Pinpoint the cell where the given text exists, returning its [x, y] midpoint coordinate. 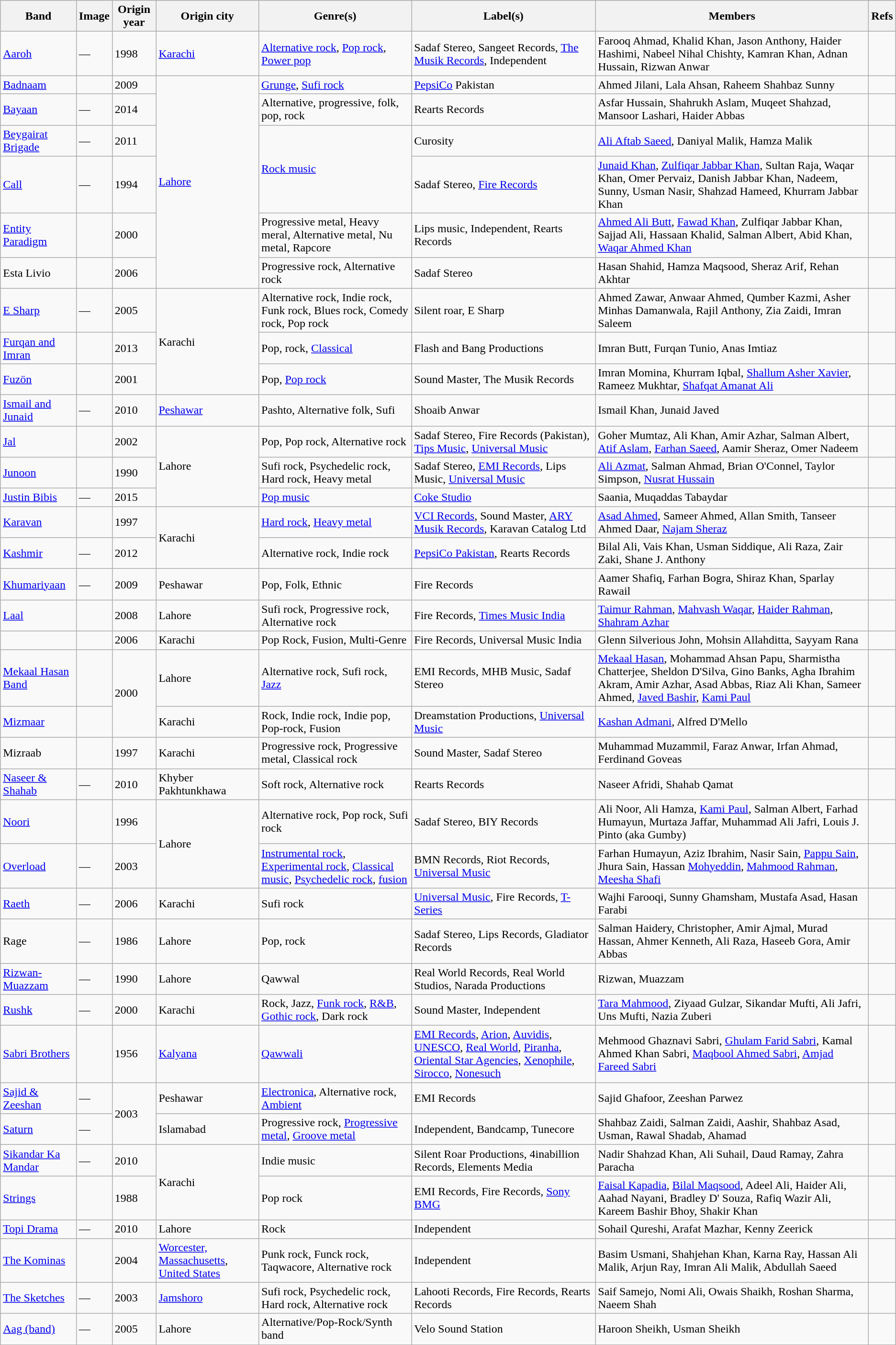
Pashto, Alternative folk, Sufi [335, 410]
Naseer & Shahab [38, 784]
1956 [134, 1054]
Pop, Folk, Ethnic [335, 584]
Jamshoro [208, 1298]
Indie music [335, 1161]
Esta Livio [38, 273]
1996 [134, 822]
Alternative rock, Pop rock, Sufi rock [335, 822]
Ahmed Ali Butt, Fawad Khan, Zulfiqar Jabbar Khan, Sajjad Ali, Hassaan Khalid, Salman Albert, Abid Khan, Waqar Ahmed Khan [732, 235]
Entity Paradigm [38, 235]
Band [38, 16]
Asad Ahmed, Sameer Ahmed, Allan Smith, Tanseer Ahmed Daar, Najam Sheraz [732, 522]
Taimur Rahman, Mahvash Waqar, Haider Rahman, Shahram Azhar [732, 616]
Salman Haidery, Christopher, Amir Ajmal, Murad Hassan, Ahmer Kenneth, Ali Raza, Haseeb Gora, Amir Abbas [732, 941]
Jal [38, 441]
1986 [134, 941]
Aamer Shafiq, Farhan Bogra, Shiraz Khan, Sparlay Rawail [732, 584]
Sadaf Stereo, Fire Records (Pakistan), Tips Music, Universal Music [504, 441]
Pop rock [335, 1198]
Rock music [335, 169]
Independent, Bandcamp, Tunecore [504, 1129]
Coke Studio [504, 497]
Rage [38, 941]
Justin Bibis [38, 497]
Ali Noor, Ali Hamza, Kami Paul, Salman Albert, Farhad Humayun, Murtaza Jaffar, Muhammad Ali Jafri, Louis J. Pinto (aka Gumby) [732, 822]
Sadaf Stereo, BIY Records [504, 822]
Sabri Brothers [38, 1054]
Furqan and Imran [38, 348]
Sound Master, Independent [504, 1010]
Lips music, Independent, Rearts Records [504, 235]
Sufi rock [335, 903]
PepsiCo Pakistan, Rearts Records [504, 554]
Badnaam [38, 85]
Strings [38, 1198]
1988 [134, 1198]
Alternative rock, Indie rock, Funk rock, Blues rock, Comedy rock, Pop rock [335, 310]
The Sketches [38, 1298]
2008 [134, 616]
Alternative rock, Pop rock, Power pop [335, 54]
Nadir Shahzad Khan, Ali Suhail, Daud Ramay, Zahra Paracha [732, 1161]
Bayaan [38, 109]
Islamabad [208, 1129]
Progressive rock, Progressive metal, Classical rock [335, 753]
Sufi rock, Psychedelic rock, Hard rock, Alternative rock [335, 1298]
Kalyana [208, 1054]
Genre(s) [335, 16]
2014 [134, 109]
Origin year [134, 16]
Pop, Pop rock, Alternative rock [335, 441]
Saturn [38, 1129]
Tara Mahmood, Ziyaad Gulzar, Sikandar Mufti, Ali Jafri, Uns Mufti, Nazia Zuberi [732, 1010]
2004 [134, 1260]
Sufi rock, Progressive rock, Alternative rock [335, 616]
Pop, rock [335, 941]
Velo Sound Station [504, 1329]
Haroon Sheikh, Usman Sheikh [732, 1329]
Sufi rock, Psychedelic rock, Hard rock, Heavy metal [335, 473]
VCI Records, Sound Master, ARY Musik Records, Karavan Catalog Ltd [504, 522]
Pop, rock, Classical [335, 348]
EMI Records, Fire Records, Sony BMG [504, 1198]
Farhan Humayun, Aziz Ibrahim, Nasir Sain, Pappu Sain, Jhura Sain, Hassan Mohyeddin, Mahmood Rahman, Meesha Shafi [732, 866]
Rock, Jazz, Funk rock, R&B, Gothic rock, Dark rock [335, 1010]
Sajid Ghafoor, Zeeshan Parwez [732, 1098]
2002 [134, 441]
Ahmed Zawar, Anwaar Ahmed, Qumber Kazmi, Asher Minhas Damanwala, Rajil Anthony, Zia Zaidi, Imran Saleem [732, 310]
Shahbaz Zaidi, Salman Zaidi, Aashir, Shahbaz Asad, Usman, Rawal Shadab, Ahamad [732, 1129]
Dreamstation Productions, Universal Music [504, 722]
Grunge, Sufi rock [335, 85]
Rock, Indie rock, Indie pop, Pop-rock, Fusion [335, 722]
Mizraab [38, 753]
PepsiCo Pakistan [504, 85]
Ismail and Junaid [38, 410]
Qawwali [335, 1054]
2012 [134, 554]
Beygairat Brigade [38, 141]
Silent roar, E Sharp [504, 310]
Khumariyaan [38, 584]
Naseer Afridi, Shahab Qamat [732, 784]
Mekaal Hasan Band [38, 678]
1994 [134, 185]
Karavan [38, 522]
Ismail Khan, Junaid Javed [732, 410]
2015 [134, 497]
Electronica, Alternative rock, Ambient [335, 1098]
Shoaib Anwar [504, 410]
Pop, Pop rock [335, 379]
Pop music [335, 497]
Overload [38, 866]
Members [732, 16]
Sohail Qureshi, Arafat Mazhar, Kenny Zeerick [732, 1229]
Sound Master, The Musik Records [504, 379]
Ali Aftab Saeed, Daniyal Malik, Hamza Malik [732, 141]
Fire Records, Universal Music India [504, 640]
Curosity [504, 141]
Aag (band) [38, 1329]
Goher Mumtaz, Ali Khan, Amir Azhar, Salman Albert, Atif Aslam, Farhan Saeed, Aamir Sheraz, Omer Nadeem [732, 441]
2013 [134, 348]
Topi Drama [38, 1229]
Sajid & Zeeshan [38, 1098]
Sikandar Ka Mandar [38, 1161]
Bilal Ali, Vais Khan, Usman Siddique, Ali Raza, Zair Zaki, Shane J. Anthony [732, 554]
Worcester, Massachusetts, United States [208, 1260]
Hard rock, Heavy metal [335, 522]
Rushk [38, 1010]
Call [38, 185]
Rock [335, 1229]
Fire Records [504, 584]
Laal [38, 616]
Sadaf Stereo, Sangeet Records, The Musik Records, Independent [504, 54]
Alternative, progressive, folk, pop, rock [335, 109]
Alternative/Pop-Rock/Synth band [335, 1329]
Mehmood Ghaznavi Sabri, Ghulam Farid Sabri, Kamal Ahmed Khan Sabri, Maqbool Ahmed Sabri, Amjad Fareed Sabri [732, 1054]
Label(s) [504, 16]
Junoon [38, 473]
EMI Records, MHB Music, Sadaf Stereo [504, 678]
Aaroh [38, 54]
Alternative rock, Indie rock [335, 554]
Progressive rock, Progressive metal, Groove metal [335, 1129]
EMI Records, Arion, Auvidis, UNESCO, Real World, Piranha, Oriental Star Agencies, Xenophile, Sirocco, Nonesuch [504, 1054]
Faisal Kapadia, Bilal Maqsood, Adeel Ali, Haider Ali, Aahad Nayani, Bradley D' Souza, Rafiq Wazir Ali, Kareem Bashir Bhoy, Shakir Khan [732, 1198]
Sadaf Stereo [504, 273]
Progressive metal, Heavy meral, Alternative metal, Nu metal, Rapcore [335, 235]
Soft rock, Alternative rock [335, 784]
Instrumental rock, Experimental rock, Classical music, Psychedelic rock, fusion [335, 866]
Alternative rock, Sufi rock, Jazz [335, 678]
Sadaf Stereo, Fire Records [504, 185]
Imran Momina, Khurram Iqbal, Shallum Asher Xavier, Rameez Mukhtar, Shafqat Amanat Ali [732, 379]
Asfar Hussain, Shahrukh Aslam, Muqeet Shahzad, Mansoor Lashari, Haider Abbas [732, 109]
Image [94, 16]
EMI Records [504, 1098]
Hasan Shahid, Hamza Maqsood, Sheraz Arif, Rehan Akhtar [732, 273]
2011 [134, 141]
Sadaf Stereo, EMI Records, Lips Music, Universal Music [504, 473]
Fuzön [38, 379]
Kashmir [38, 554]
Pop Rock, Fusion, Multi-Genre [335, 640]
BMN Records, Riot Records, Universal Music [504, 866]
Glenn Silverious John, Mohsin Allahditta, Sayyam Rana [732, 640]
Mizmaar [38, 722]
Rizwan, Muazzam [732, 979]
Sadaf Stereo, Lips Records, Gladiator Records [504, 941]
1998 [134, 54]
Real World Records, Real World Studios, Narada Productions [504, 979]
Flash and Bang Productions [504, 348]
Fire Records, Times Music India [504, 616]
Universal Music, Fire Records, T-Series [504, 903]
Sound Master, Sadaf Stereo [504, 753]
Saania, Muqaddas Tabaydar [732, 497]
Khyber Pakhtunkhawa [208, 784]
Origin city [208, 16]
Ali Azmat, Salman Ahmad, Brian O'Connel, Taylor Simpson, Nusrat Hussain [732, 473]
Punk rock, Funck rock, Taqwacore, Alternative rock [335, 1260]
Qawwal [335, 979]
Wajhi Farooqi, Sunny Ghamsham, Mustafa Asad, Hasan Farabi [732, 903]
Noori [38, 822]
The Kominas [38, 1260]
E Sharp [38, 310]
Saif Samejo, Nomi Ali, Owais Shaikh, Roshan Sharma, Naeem Shah [732, 1298]
Ahmed Jilani, Lala Ahsan, Raheem Shahbaz Sunny [732, 85]
2001 [134, 379]
Farooq Ahmad, Khalid Khan, Jason Anthony, Haider Hashimi, Nabeel Nihal Chishty, Kamran Khan, Adnan Hussain, Rizwan Anwar [732, 54]
Silent Roar Productions, 4inabillion Records, Elements Media [504, 1161]
Lahooti Records, Fire Records, Rearts Records [504, 1298]
Refs [882, 16]
Imran Butt, Furqan Tunio, Anas Imtiaz [732, 348]
Progressive rock, Alternative rock [335, 273]
Muhammad Muzammil, Faraz Anwar, Irfan Ahmad, Ferdinand Goveas [732, 753]
Kashan Admani, Alfred D'Mello [732, 722]
Rizwan-Muazzam [38, 979]
Basim Usmani, Shahjehan Khan, Karna Ray, Hassan Ali Malik, Arjun Ray, Imran Ali Malik, Abdullah Saeed [732, 1260]
Raeth [38, 903]
